Extract the (X, Y) coordinate from the center of the cell holding the provided text.  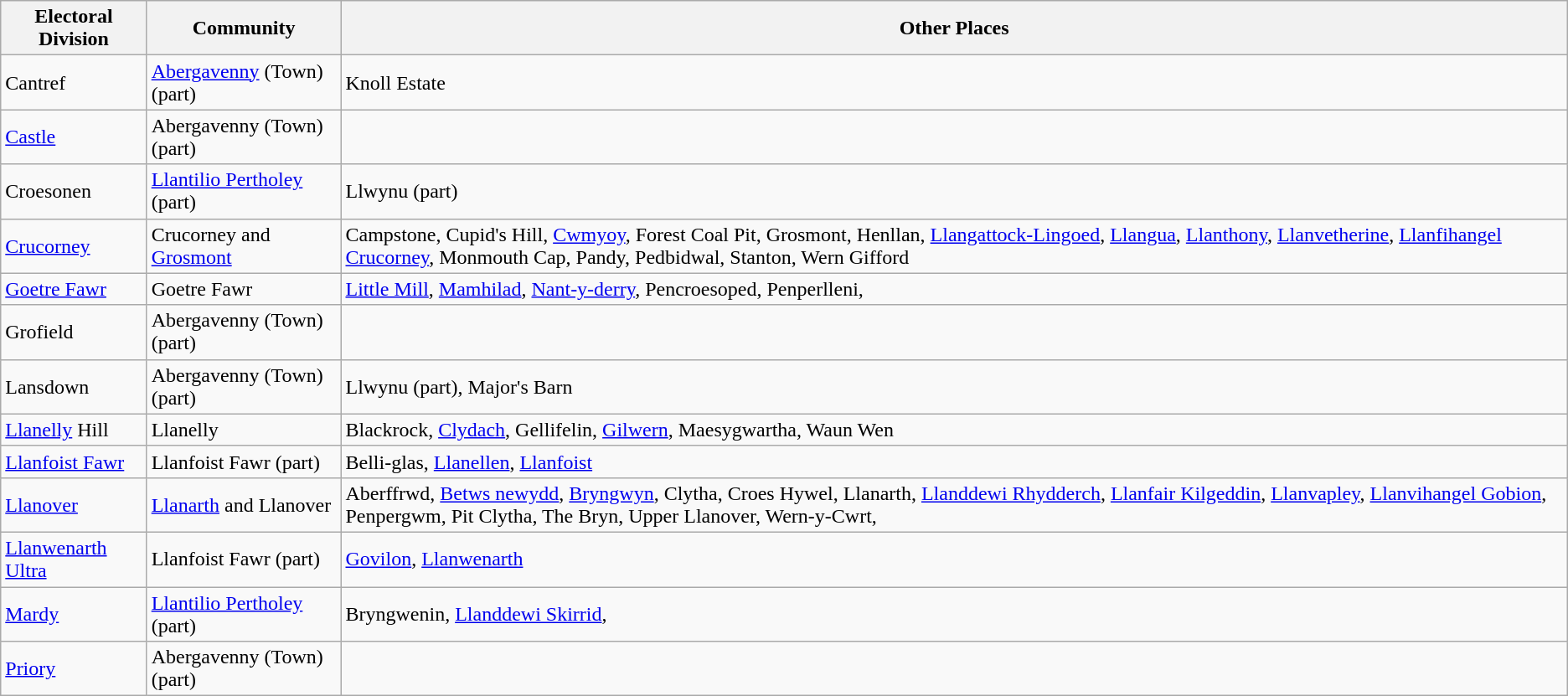
Electoral Division (74, 28)
Blackrock, Clydach, Gellifelin, Gilwern, Maesygwartha, Waun Wen (954, 430)
Cantref (74, 82)
Community (244, 28)
Govilon, Llanwenarth (954, 559)
Crucorney and Grosmont (244, 246)
Priory (74, 668)
Llanelly (244, 430)
Croesonen (74, 191)
Grofield (74, 332)
Mardy (74, 613)
Lansdown (74, 387)
Llwynu (part), Major's Barn (954, 387)
Belli-glas, Llanellen, Llanfoist (954, 461)
Llanelly Hill (74, 430)
Knoll Estate (954, 82)
Other Places (954, 28)
Bryngwenin, Llanddewi Skirrid, (954, 613)
Llanwenarth Ultra (74, 559)
Little Mill, Mamhilad, Nant-y-derry, Pencroesoped, Penperlleni, (954, 289)
Llwynu (part) (954, 191)
Llanfoist Fawr (74, 461)
Llanarth and Llanover (244, 504)
Crucorney (74, 246)
Castle (74, 137)
Llanover (74, 504)
